Scan for the cell matching the given text and deliver its [X, Y] coordinate at center. 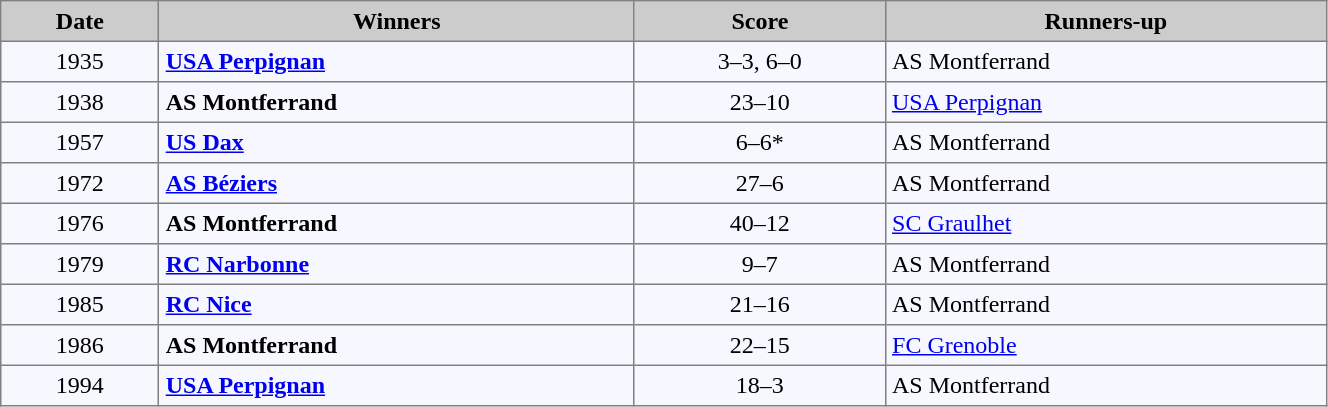
1986 [80, 345]
1935 [80, 61]
21–16 [760, 304]
SC Graulhet [1106, 223]
1972 [80, 183]
Winners [397, 21]
9–7 [760, 264]
Date [80, 21]
1985 [80, 304]
27–6 [760, 183]
6–6* [760, 142]
40–12 [760, 223]
Score [760, 21]
1976 [80, 223]
RC Narbonne [397, 264]
1957 [80, 142]
1979 [80, 264]
22–15 [760, 345]
23–10 [760, 102]
1994 [80, 385]
1938 [80, 102]
Runners-up [1106, 21]
18–3 [760, 385]
FC Grenoble [1106, 345]
RC Nice [397, 304]
AS Béziers [397, 183]
3–3, 6–0 [760, 61]
US Dax [397, 142]
